Capture the cell that displays the provided text and extract its [X, Y] central coordinate. 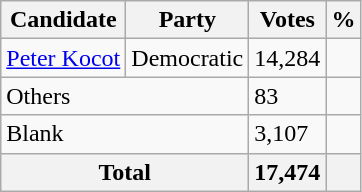
Others [125, 96]
3,107 [288, 134]
% [344, 20]
Party [188, 20]
Blank [125, 134]
Votes [288, 20]
Peter Kocot [64, 58]
83 [288, 96]
Democratic [188, 58]
Total [125, 172]
Candidate [64, 20]
14,284 [288, 58]
17,474 [288, 172]
